Scan for the cell matching the given text and deliver its (X, Y) coordinate at center. 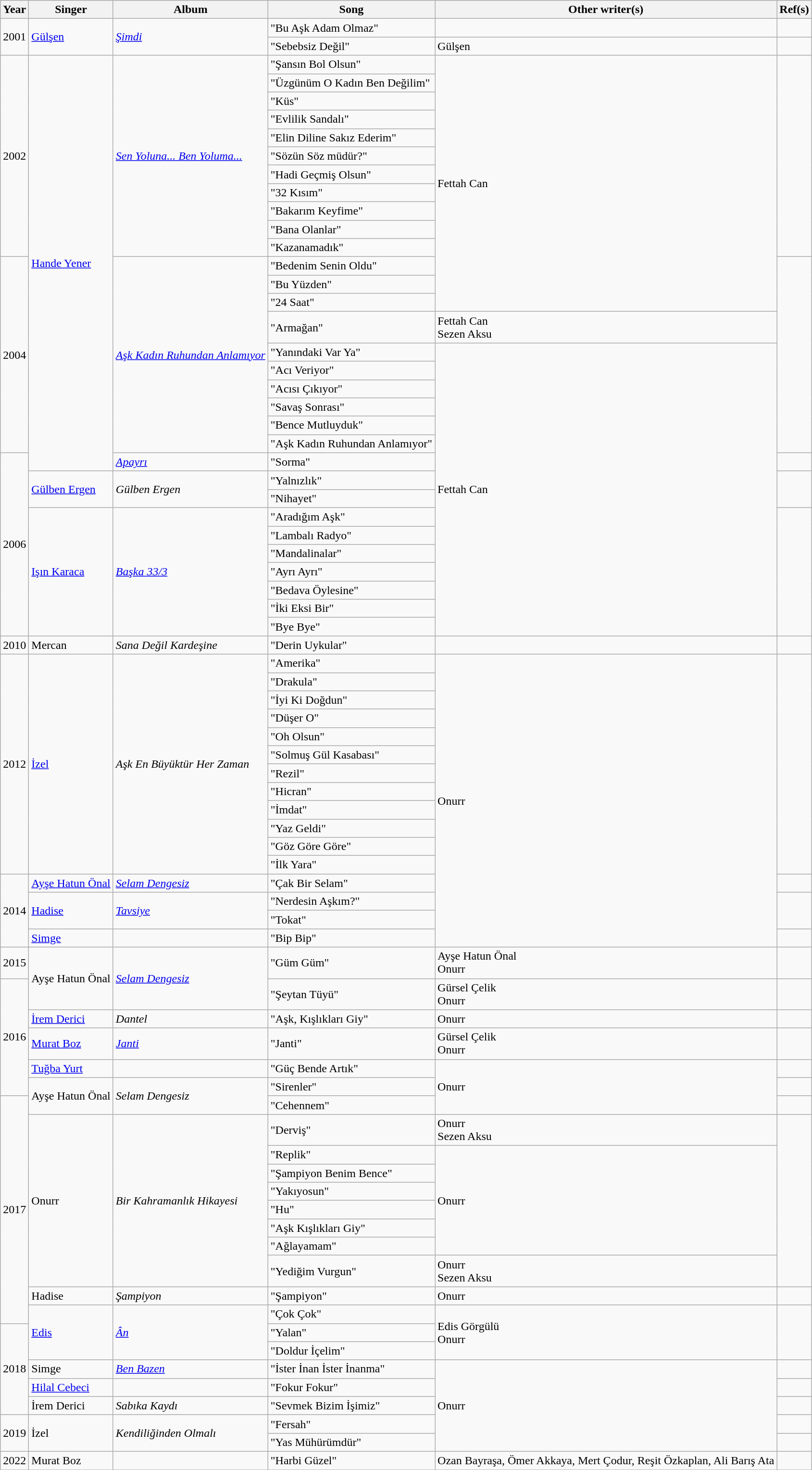
"24 Saat" (351, 303)
"Bedenim Senin Oldu" (351, 266)
"Çak Bir Selam" (351, 883)
"Çok Çok" (351, 1314)
"Lambalı Radyo" (351, 535)
Şampiyon (190, 1296)
Şimdi (190, 37)
Aşk Kadın Ruhundan Anlamıyor (190, 355)
"İster İnan İster İnanma" (351, 1369)
Aşk En Büyüktür Her Zaman (190, 764)
"Yalan" (351, 1332)
Song (351, 10)
"Nihayet" (351, 498)
"Bu Yüzden" (351, 284)
2018 (14, 1369)
"Şeytan Tüyü" (351, 994)
"Solmuş Gül Kasabası" (351, 755)
"Aşk Kışlıkları Giy" (351, 1228)
"Evlilik Sandalı" (351, 119)
Işın Karaca (71, 571)
Ozan Bayraşa, Ömer Akkaya, Mert Çodur, Reşit Özkaplan, Ali Barış Ata (606, 1460)
"Drakula" (351, 682)
"Düşer O" (351, 718)
Edis GörgülüOnurr (606, 1332)
2010 (14, 645)
2004 (14, 355)
Ben Bazen (190, 1369)
"İyi Ki Doğdun" (351, 700)
"Armağan" (351, 327)
"Sevmek Bizim İşimiz" (351, 1406)
"Savaş Sonrası" (351, 407)
"Cehennem" (351, 1105)
"Fokur Fokur" (351, 1387)
2022 (14, 1460)
"Şansın Bol Olsun" (351, 64)
"Acısı Çıkıyor" (351, 389)
"Tokat" (351, 920)
"Bakarım Keyfime" (351, 211)
"İmdat" (351, 810)
Other writer(s) (606, 10)
"Harbi Güzel" (351, 1460)
Edis (71, 1332)
"Yaz Geldi" (351, 828)
Ref(s) (794, 10)
"Aradığım Aşk" (351, 517)
Hilal Cebeci (71, 1387)
Başka 33/3 (190, 571)
"Sebebsiz Değil" (351, 46)
"Bip Bip" (351, 938)
"Hicran" (351, 791)
2006 (14, 545)
"Aşk Kadın Ruhundan Anlamıyor" (351, 444)
"Yanındaki Var Ya" (351, 352)
"Doldur İçelim" (351, 1351)
"Oh Olsun" (351, 736)
"Bence Mutluyduk" (351, 425)
"Kazanamadık" (351, 248)
"İki Eksi Bir" (351, 608)
"Mandalinalar" (351, 554)
Year (14, 10)
2015 (14, 963)
Kendiliğinden Olmalı (190, 1433)
"Ayrı Ayrı" (351, 572)
Bir Kahramanlık Hikayesi (190, 1200)
"Bye Bye" (351, 627)
"Güç Bende Artık" (351, 1068)
Sana Değil Kardeşine (190, 645)
"Bana Olanlar" (351, 229)
"Derin Uykular" (351, 645)
Ân (190, 1332)
"Janti" (351, 1044)
"Yakıyosun" (351, 1191)
Mercan (71, 645)
"Acı Veriyor" (351, 370)
2019 (14, 1433)
"Bedava Öylesine" (351, 590)
2012 (14, 764)
Tavsiye (190, 911)
Tuğba Yurt (71, 1068)
"Hu" (351, 1210)
Ayşe Hatun ÖnalOnurr (606, 963)
"Fersah" (351, 1424)
"Göz Göre Göre" (351, 847)
Janti (190, 1044)
Album (190, 10)
"Derviş" (351, 1129)
2017 (14, 1209)
"32 Kısım" (351, 192)
Apayrı (190, 462)
"Rezil" (351, 773)
"Hadi Geçmiş Olsun" (351, 174)
"Amerika" (351, 663)
"İlk Yara" (351, 865)
"Yalnızlık" (351, 480)
Sen Yoluna... Ben Yoluma... (190, 156)
2002 (14, 156)
"Aşk, Kışlıkları Giy" (351, 1019)
"Sorma" (351, 462)
2016 (14, 1037)
"Bu Aşk Adam Olmaz" (351, 28)
2001 (14, 37)
"Replik" (351, 1154)
"Sözün Söz müdür?" (351, 156)
"Güm Güm" (351, 963)
"Küs" (351, 101)
"Nerdesin Aşkım?" (351, 901)
Fettah CanSezen Aksu (606, 327)
Singer (71, 10)
"Sirenler" (351, 1087)
"Yediğim Vurgun" (351, 1271)
"Şampiyon" (351, 1296)
2014 (14, 911)
"Ağlayamam" (351, 1246)
"Yas Mühürümdür" (351, 1442)
Sabıka Kaydı (190, 1406)
"Şampiyon Benim Bence" (351, 1173)
Hande Yener (71, 263)
"Üzgünüm O Kadın Ben Değilim" (351, 83)
Dantel (190, 1019)
"Elin Diline Sakız Ederim" (351, 138)
